Return the [x, y] coordinate for the center point of the cell that contains the specified text.  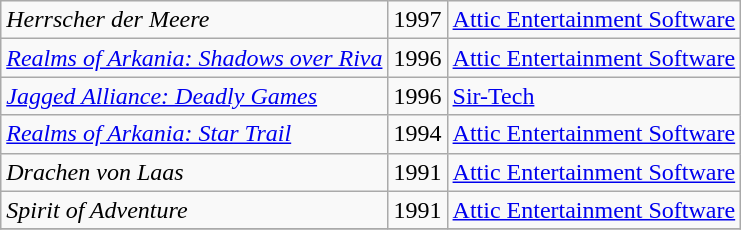
Sir-Tech [594, 96]
Jagged Alliance: Deadly Games [194, 96]
Drachen von Laas [194, 172]
Realms of Arkania: Shadows over Riva [194, 58]
1997 [418, 20]
Spirit of Adventure [194, 210]
Realms of Arkania: Star Trail [194, 134]
Herrscher der Meere [194, 20]
1994 [418, 134]
